Find where the given text appears and provide that cell's center as (x, y) coordinate. 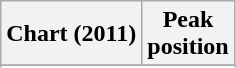
Peakposition (188, 34)
Chart (2011) (72, 34)
